Provide the (x, y) coordinate of the cell's center where the given text is located.  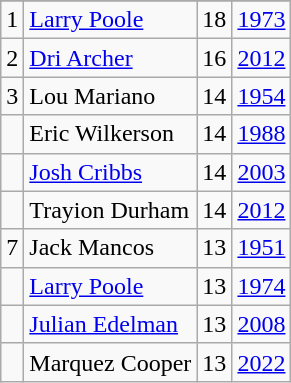
Eric Wilkerson (110, 134)
18 (214, 20)
Trayion Durham (110, 210)
1 (12, 20)
Lou Mariano (110, 96)
1988 (262, 134)
Jack Mancos (110, 248)
2008 (262, 324)
2003 (262, 172)
7 (12, 248)
2 (12, 58)
1951 (262, 248)
Julian Edelman (110, 324)
Dri Archer (110, 58)
2022 (262, 362)
Josh Cribbs (110, 172)
16 (214, 58)
1973 (262, 20)
1954 (262, 96)
1974 (262, 286)
Marquez Cooper (110, 362)
3 (12, 96)
